Locate the cell with the specified text and output its (x, y) center coordinate. 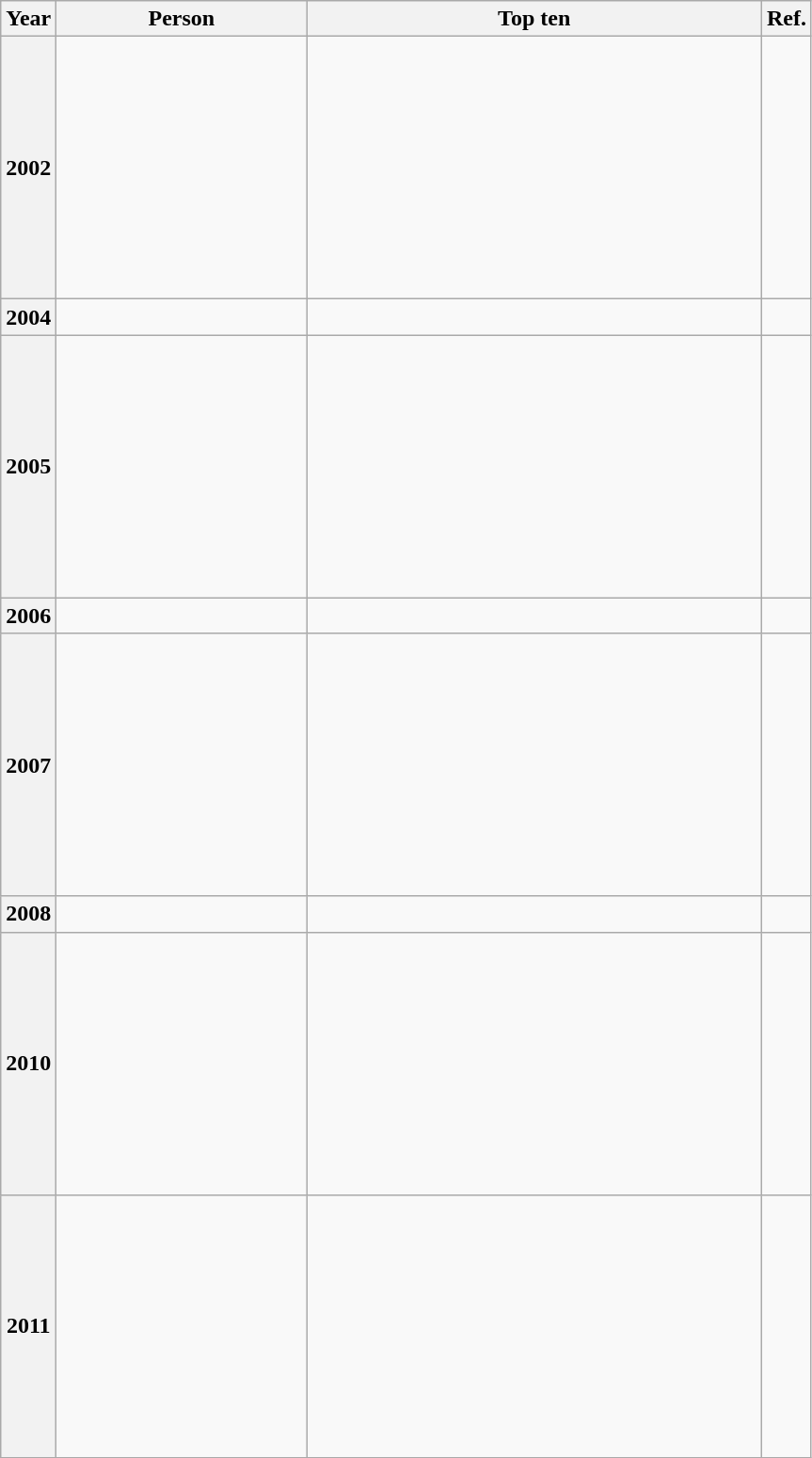
2004 (28, 317)
2007 (28, 764)
2005 (28, 467)
2010 (28, 1064)
Person (182, 19)
2006 (28, 616)
Year (28, 19)
Top ten (534, 19)
Ref. (787, 19)
2008 (28, 914)
2011 (28, 1325)
2002 (28, 168)
